Locate the cell with the specified text and output its [X, Y] center coordinate. 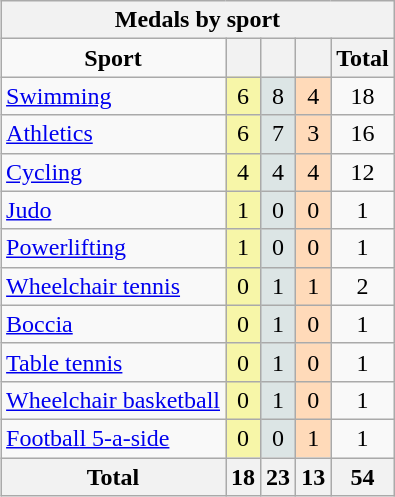
3 [314, 134]
7 [278, 134]
Judo [114, 210]
Medals by sport [198, 20]
54 [363, 477]
23 [278, 477]
Wheelchair basketball [114, 400]
16 [363, 134]
13 [314, 477]
Cycling [114, 172]
Swimming [114, 96]
Powerlifting [114, 248]
2 [363, 286]
Boccia [114, 324]
Athletics [114, 134]
Table tennis [114, 362]
Football 5-a-side [114, 438]
Wheelchair tennis [114, 286]
12 [363, 172]
8 [278, 96]
Sport [114, 58]
